Scan for the cell matching the given text and deliver its [x, y] coordinate at center. 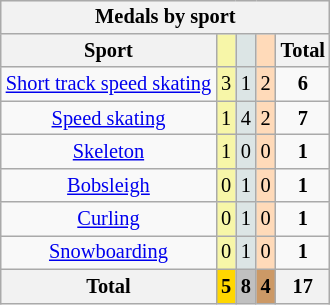
Skeleton [108, 152]
Sport [108, 51]
3 [226, 84]
Snowboarding [108, 253]
Short track speed skating [108, 84]
Curling [108, 219]
8 [246, 286]
Speed skating [108, 118]
6 [303, 84]
7 [303, 118]
5 [226, 286]
Medals by sport [166, 17]
17 [303, 286]
Bobsleigh [108, 185]
